Return (X, Y) of the center of cell containing provided text 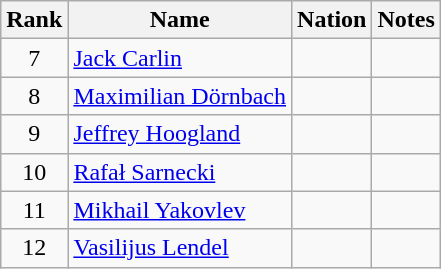
Notes (406, 20)
7 (34, 58)
Rafał Sarnecki (180, 172)
Nation (332, 20)
9 (34, 134)
Name (180, 20)
Jack Carlin (180, 58)
10 (34, 172)
Jeffrey Hoogland (180, 134)
Rank (34, 20)
Vasilijus Lendel (180, 248)
11 (34, 210)
12 (34, 248)
Maximilian Dörnbach (180, 96)
Mikhail Yakovlev (180, 210)
8 (34, 96)
